From the cell containing the given text, extract its center point as [x, y] coordinate. 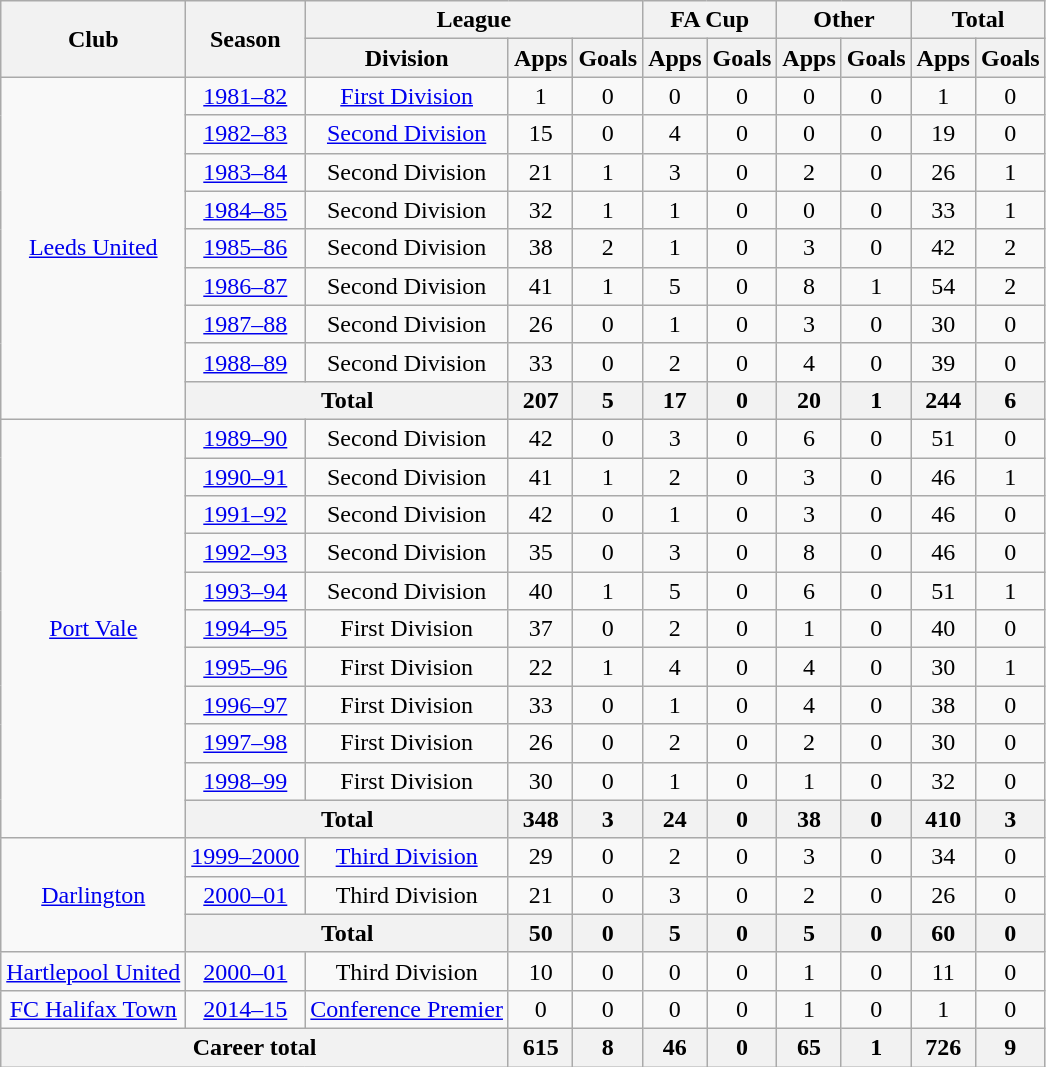
1998–99 [246, 781]
50 [540, 933]
2014–15 [246, 1009]
65 [809, 1047]
League [474, 20]
348 [540, 819]
17 [675, 400]
9 [1010, 1047]
FC Halifax Town [94, 1009]
35 [540, 553]
Darlington [94, 895]
207 [540, 400]
22 [540, 667]
1997–98 [246, 743]
1996–97 [246, 705]
29 [540, 857]
Leeds United [94, 248]
1989–90 [246, 438]
11 [943, 971]
1985–86 [246, 248]
Other [844, 20]
34 [943, 857]
726 [943, 1047]
Division [407, 58]
FA Cup [710, 20]
19 [943, 134]
15 [540, 134]
1992–93 [246, 553]
39 [943, 362]
1987–88 [246, 324]
60 [943, 933]
1984–85 [246, 210]
20 [809, 400]
1988–89 [246, 362]
37 [540, 629]
54 [943, 286]
1994–95 [246, 629]
Club [94, 39]
Conference Premier [407, 1009]
Port Vale [94, 628]
1986–87 [246, 286]
1990–91 [246, 477]
Season [246, 39]
Hartlepool United [94, 971]
1981–82 [246, 96]
24 [675, 819]
10 [540, 971]
1999–2000 [246, 857]
615 [540, 1047]
Career total [255, 1047]
1991–92 [246, 515]
1982–83 [246, 134]
1983–84 [246, 172]
410 [943, 819]
1995–96 [246, 667]
1993–94 [246, 591]
244 [943, 400]
